Search for the cell housing the specified text and yield its (x, y) center coordinate. 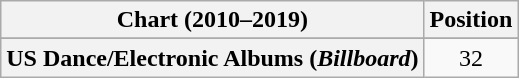
Position (471, 20)
Chart (2010–2019) (212, 20)
US Dance/Electronic Albums (Billboard) (212, 58)
32 (471, 58)
